Find where the given text appears and provide that cell's center as (x, y) coordinate. 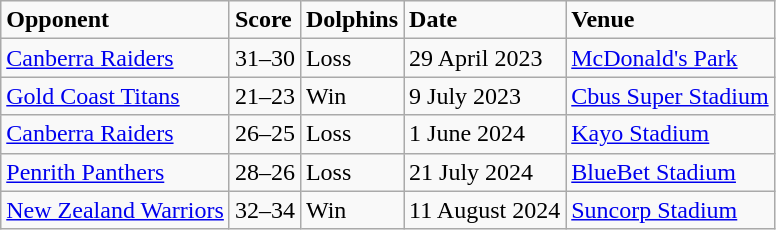
1 June 2024 (485, 134)
Cbus Super Stadium (670, 96)
Gold Coast Titans (116, 96)
21 July 2024 (485, 172)
9 July 2023 (485, 96)
BlueBet Stadium (670, 172)
28–26 (264, 172)
Date (485, 20)
21–23 (264, 96)
31–30 (264, 58)
11 August 2024 (485, 210)
32–34 (264, 210)
Opponent (116, 20)
29 April 2023 (485, 58)
26–25 (264, 134)
McDonald's Park (670, 58)
Score (264, 20)
Venue (670, 20)
Kayo Stadium (670, 134)
Suncorp Stadium (670, 210)
Penrith Panthers (116, 172)
Dolphins (352, 20)
New Zealand Warriors (116, 210)
